Find where the given text appears and provide that cell's center as (X, Y) coordinate. 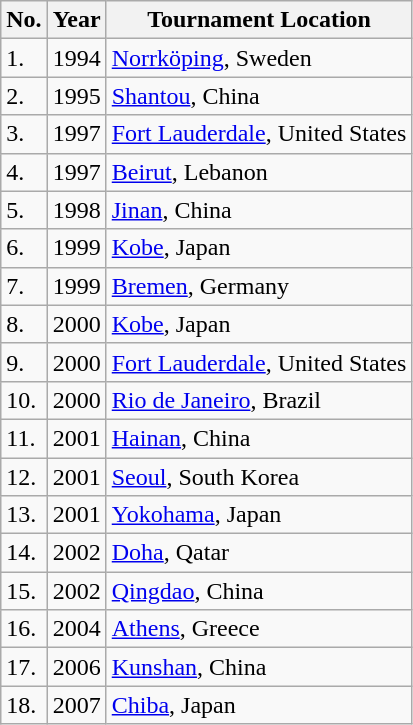
16. (24, 629)
8. (24, 324)
Doha, Qatar (259, 553)
Beirut, Lebanon (259, 172)
Chiba, Japan (259, 705)
2004 (76, 629)
2007 (76, 705)
11. (24, 438)
Rio de Janeiro, Brazil (259, 400)
2006 (76, 667)
1. (24, 58)
Qingdao, China (259, 591)
10. (24, 400)
Seoul, South Korea (259, 477)
7. (24, 286)
2. (24, 96)
Norrköping, Sweden (259, 58)
4. (24, 172)
Kunshan, China (259, 667)
5. (24, 210)
15. (24, 591)
13. (24, 515)
12. (24, 477)
1994 (76, 58)
17. (24, 667)
Tournament Location (259, 20)
Yokohama, Japan (259, 515)
Shantou, China (259, 96)
1995 (76, 96)
14. (24, 553)
6. (24, 248)
Year (76, 20)
Hainan, China (259, 438)
Bremen, Germany (259, 286)
Jinan, China (259, 210)
18. (24, 705)
Athens, Greece (259, 629)
1998 (76, 210)
No. (24, 20)
3. (24, 134)
9. (24, 362)
